Locate the cell with the specified text and output its [x, y] center coordinate. 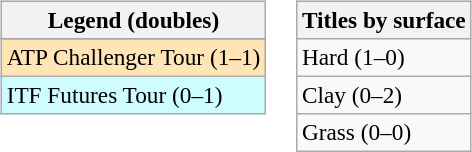
ATP Challenger Tour (1–1) [133, 57]
Grass (0–0) [384, 133]
Clay (0–2) [384, 95]
Legend (doubles) [133, 20]
ITF Futures Tour (0–1) [133, 95]
Titles by surface [384, 20]
Hard (1–0) [384, 57]
